Provide the [X, Y] coordinate of the cell's center where the given text is located.  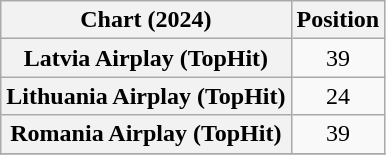
Romania Airplay (TopHit) [146, 134]
Latvia Airplay (TopHit) [146, 58]
24 [338, 96]
Chart (2024) [146, 20]
Position [338, 20]
Lithuania Airplay (TopHit) [146, 96]
